Output the [x, y] coordinate of the center of the cell containing the given text.  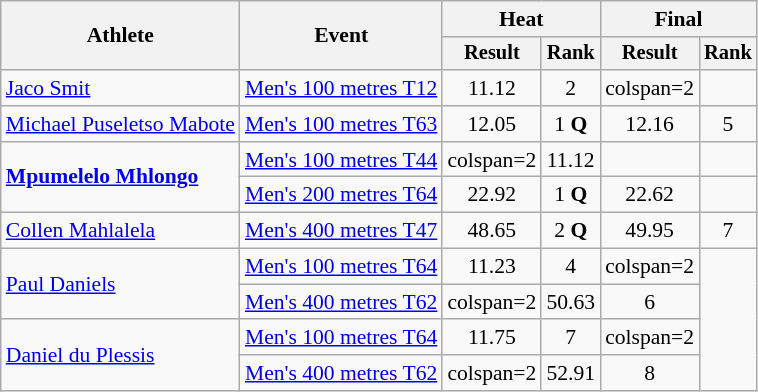
2 [570, 88]
Men's 400 metres T47 [341, 231]
12.16 [650, 124]
22.92 [492, 195]
Collen Mahlalela [120, 231]
Jaco Smit [120, 88]
Final [678, 19]
8 [650, 373]
49.95 [650, 231]
Men's 100 metres T44 [341, 160]
Mpumelelo Mhlongo [120, 178]
Event [341, 36]
5 [728, 124]
Men's 100 metres T63 [341, 124]
2 Q [570, 231]
Heat [521, 19]
12.05 [492, 124]
52.91 [570, 373]
Daniel du Plessis [120, 356]
4 [570, 267]
Men's 100 metres T12 [341, 88]
Men's 200 metres T64 [341, 195]
11.75 [492, 338]
50.63 [570, 302]
Athlete [120, 36]
48.65 [492, 231]
Paul Daniels [120, 284]
6 [650, 302]
Michael Puseletso Mabote [120, 124]
22.62 [650, 195]
11.23 [492, 267]
